Output the (X, Y) coordinate of the center of the cell containing the given text.  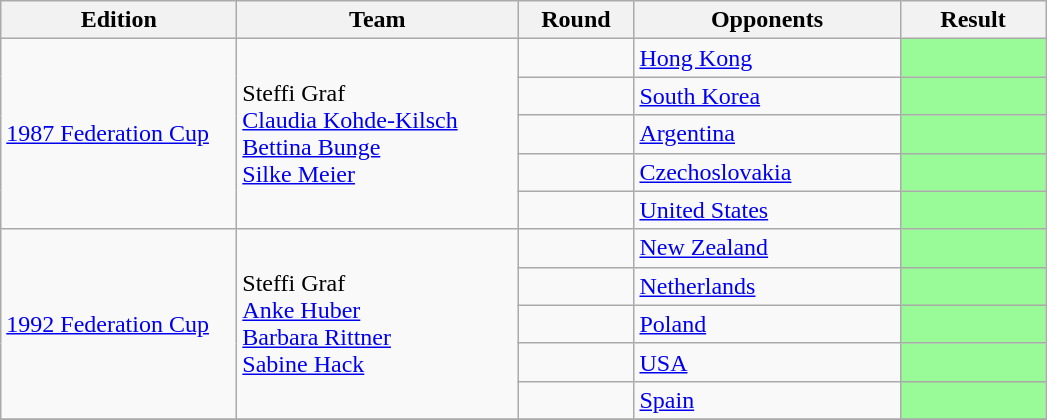
Result (973, 20)
Team (378, 20)
New Zealand (767, 248)
Steffi Graf Anke Huber Barbara Rittner Sabine Hack (378, 324)
Edition (119, 20)
Steffi Graf Claudia Kohde-Kilsch Bettina Bunge Silke Meier (378, 134)
Spain (767, 400)
United States (767, 210)
1987 Federation Cup (119, 134)
Hong Kong (767, 58)
1992 Federation Cup (119, 324)
Netherlands (767, 286)
USA (767, 362)
South Korea (767, 96)
Round (576, 20)
Czechoslovakia (767, 172)
Poland (767, 324)
Argentina (767, 134)
Opponents (767, 20)
